Determine the [x, y] coordinate at the center of the cell enclosing the given text.  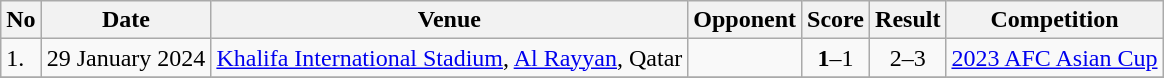
Result [908, 20]
1–1 [836, 58]
29 January 2024 [126, 58]
Score [836, 20]
2023 AFC Asian Cup [1054, 58]
Date [126, 20]
2–3 [908, 58]
1. [21, 58]
Competition [1054, 20]
Khalifa International Stadium, Al Rayyan, Qatar [450, 58]
No [21, 20]
Opponent [745, 20]
Venue [450, 20]
